Return [X, Y] of the center of cell containing provided text 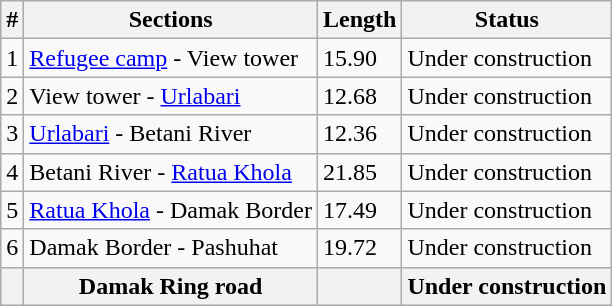
4 [12, 172]
19.72 [359, 248]
Damak Border - Pashuhat [171, 248]
Length [359, 20]
6 [12, 248]
Sections [171, 20]
12.68 [359, 96]
12.36 [359, 134]
15.90 [359, 58]
View tower - Urlabari [171, 96]
Ratua Khola - Damak Border [171, 210]
1 [12, 58]
Betani River - Ratua Khola [171, 172]
5 [12, 210]
# [12, 20]
2 [12, 96]
17.49 [359, 210]
Refugee camp - View tower [171, 58]
Urlabari - Betani River [171, 134]
Damak Ring road [171, 286]
3 [12, 134]
Status [507, 20]
21.85 [359, 172]
